Pinpoint the cell where the given text exists, returning its (X, Y) midpoint coordinate. 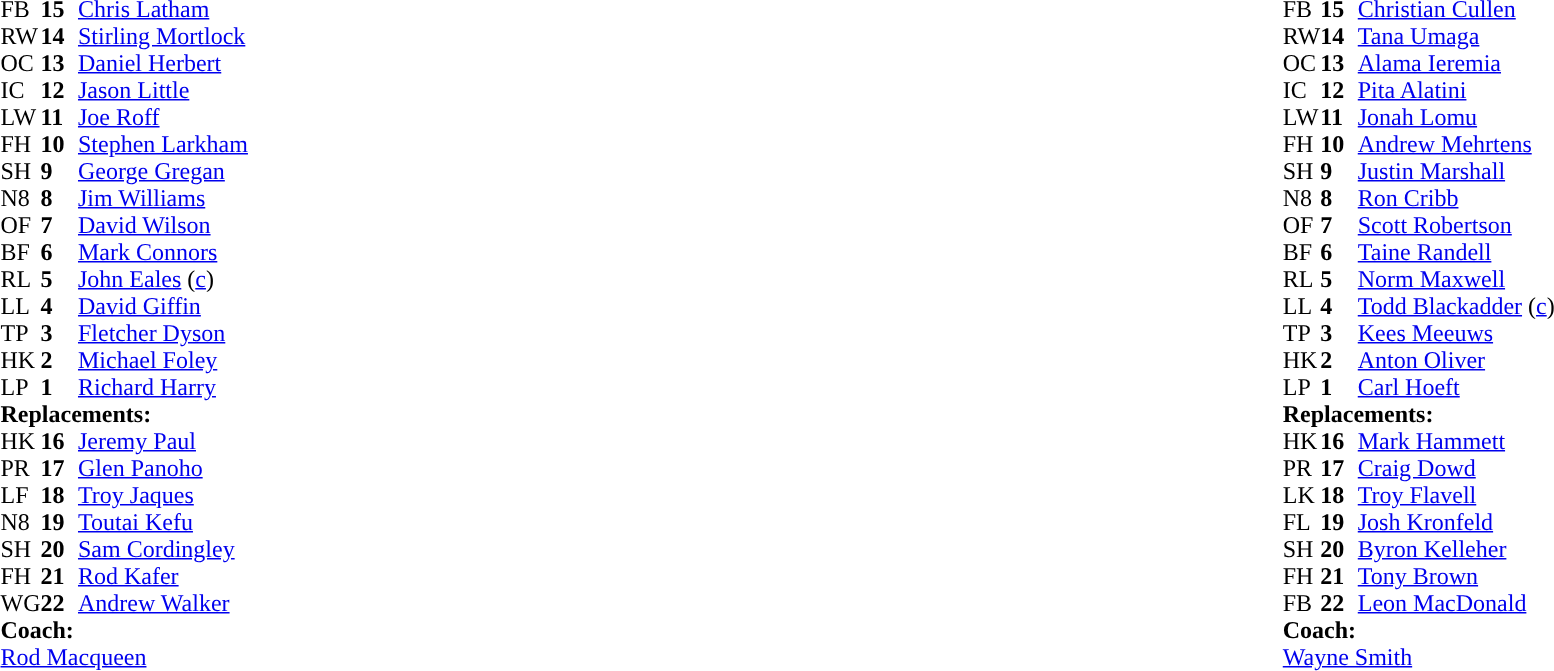
Michael Foley (163, 360)
LF (20, 496)
David Giffin (163, 306)
Rod Kafer (163, 576)
Toutai Kefu (163, 522)
Jim Williams (163, 198)
Glen Panoho (163, 468)
Troy Jaques (163, 496)
Daniel Herbert (163, 64)
Andrew Walker (163, 604)
Rod Macqueen (124, 658)
Joe Roff (163, 118)
WG (20, 604)
Jeremy Paul (163, 442)
Jason Little (163, 90)
Replacements: (124, 414)
LK (1302, 496)
Stirling Mortlock (163, 36)
George Gregan (163, 172)
Richard Harry (163, 388)
David Wilson (163, 226)
Mark Connors (163, 252)
Fletcher Dyson (163, 334)
FL (1302, 522)
Coach: (124, 630)
Sam Cordingley (163, 550)
John Eales (c) (163, 280)
FB (1302, 604)
Stephen Larkham (163, 144)
